Extract the [X, Y] coordinate from the center of the cell holding the provided text.  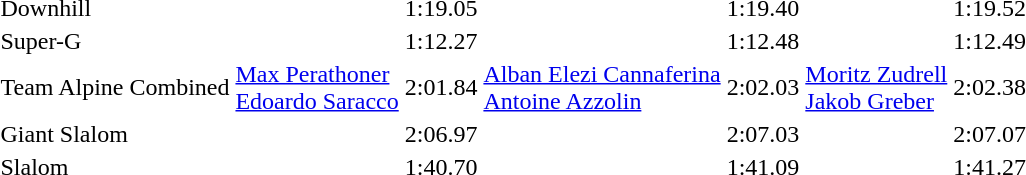
1:12.27 [441, 41]
2:02.03 [763, 88]
Moritz ZudrellJakob Greber [876, 88]
Alban Elezi CannaferinaAntoine Azzolin [602, 88]
1:12.48 [763, 41]
2:07.03 [763, 134]
2:06.97 [441, 134]
2:01.84 [441, 88]
Max PerathonerEdoardo Saracco [317, 88]
